Determine the [X, Y] coordinate at the center of the cell enclosing the given text.  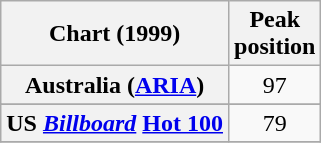
97 [275, 85]
79 [275, 123]
Australia (ARIA) [115, 85]
Peakposition [275, 34]
US Billboard Hot 100 [115, 123]
Chart (1999) [115, 34]
